Scan for the cell matching the given text and deliver its [X, Y] coordinate at center. 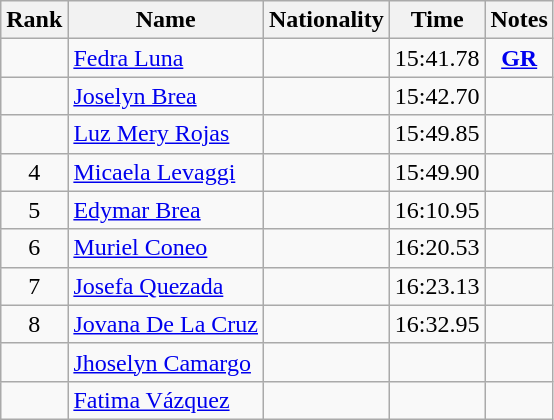
Nationality [327, 20]
7 [34, 286]
Jhoselyn Camargo [166, 362]
Name [166, 20]
Joselyn Brea [166, 96]
16:32.95 [437, 324]
16:20.53 [437, 248]
15:41.78 [437, 58]
16:10.95 [437, 210]
Edymar Brea [166, 210]
Josefa Quezada [166, 286]
Micaela Levaggi [166, 172]
GR [519, 58]
5 [34, 210]
Fedra Luna [166, 58]
Luz Mery Rojas [166, 134]
Notes [519, 20]
Jovana De La Cruz [166, 324]
8 [34, 324]
Muriel Coneo [166, 248]
15:42.70 [437, 96]
Fatima Vázquez [166, 400]
Rank [34, 20]
16:23.13 [437, 286]
15:49.85 [437, 134]
15:49.90 [437, 172]
Time [437, 20]
4 [34, 172]
6 [34, 248]
